Return (x, y) of the center of cell containing provided text 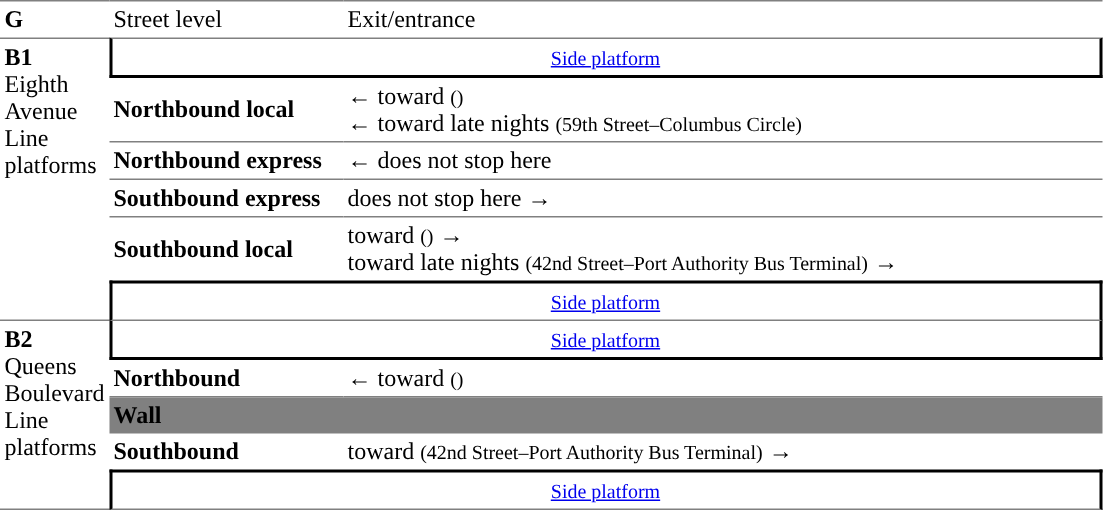
Southbound local (226, 250)
← toward () (722, 379)
Northbound local (226, 110)
Exit/entrance (722, 19)
G (54, 19)
Northbound (226, 379)
Wall (606, 416)
B1Eighth Avenue Line platforms (54, 180)
B2Queens Boulevard Line platforms (54, 416)
Southbound express (226, 199)
Street level (226, 19)
toward (42nd Street–Port Authority Bus Terminal) → (722, 452)
← toward ()← toward late nights (59th Street–Columbus Circle) (722, 110)
Southbound (226, 452)
Northbound express (226, 161)
← does not stop here (722, 161)
toward () → toward late nights (42nd Street–Port Authority Bus Terminal) → (722, 250)
does not stop here → (722, 199)
